Determine the (x, y) coordinate at the center of the cell enclosing the given text.  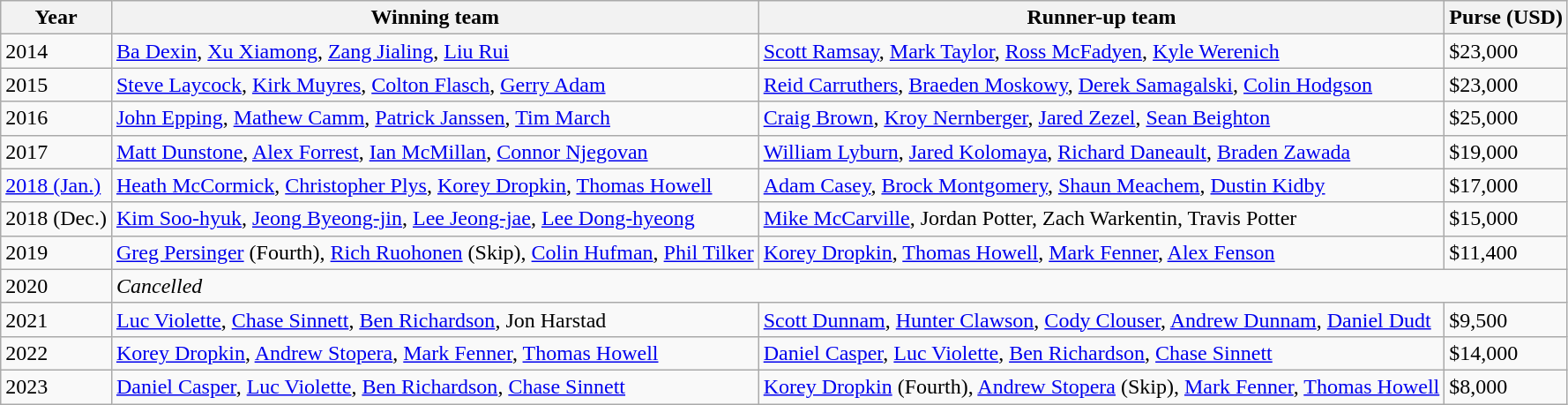
Mike McCarville, Jordan Potter, Zach Warkentin, Travis Potter (1101, 219)
Heath McCormick, Christopher Plys, Korey Dropkin, Thomas Howell (435, 185)
2023 (56, 386)
Scott Dunnam, Hunter Clawson, Cody Clouser, Andrew Dunnam, Daniel Dudt (1101, 319)
$9,500 (1506, 319)
2015 (56, 85)
Winning team (435, 18)
Purse (USD) (1506, 18)
$25,000 (1506, 118)
2017 (56, 152)
2018 (Jan.) (56, 185)
2016 (56, 118)
$11,400 (1506, 252)
Ba Dexin, Xu Xiamong, Zang Jialing, Liu Rui (435, 51)
Korey Dropkin, Thomas Howell, Mark Fenner, Alex Fenson (1101, 252)
2014 (56, 51)
Matt Dunstone, Alex Forrest, Ian McMillan, Connor Njegovan (435, 152)
$19,000 (1506, 152)
Reid Carruthers, Braeden Moskowy, Derek Samagalski, Colin Hodgson (1101, 85)
Cancelled (840, 286)
2021 (56, 319)
Korey Dropkin (Fourth), Andrew Stopera (Skip), Mark Fenner, Thomas Howell (1101, 386)
Scott Ramsay, Mark Taylor, Ross McFadyen, Kyle Werenich (1101, 51)
Craig Brown, Kroy Nernberger, Jared Zezel, Sean Beighton (1101, 118)
2022 (56, 353)
Greg Persinger (Fourth), Rich Ruohonen (Skip), Colin Hufman, Phil Tilker (435, 252)
$8,000 (1506, 386)
$14,000 (1506, 353)
2020 (56, 286)
Kim Soo-hyuk, Jeong Byeong-jin, Lee Jeong-jae, Lee Dong-hyeong (435, 219)
Steve Laycock, Kirk Muyres, Colton Flasch, Gerry Adam (435, 85)
2018 (Dec.) (56, 219)
Year (56, 18)
Luc Violette, Chase Sinnett, Ben Richardson, Jon Harstad (435, 319)
Adam Casey, Brock Montgomery, Shaun Meachem, Dustin Kidby (1101, 185)
$17,000 (1506, 185)
2019 (56, 252)
Runner-up team (1101, 18)
$15,000 (1506, 219)
William Lyburn, Jared Kolomaya, Richard Daneault, Braden Zawada (1101, 152)
John Epping, Mathew Camm, Patrick Janssen, Tim March (435, 118)
Korey Dropkin, Andrew Stopera, Mark Fenner, Thomas Howell (435, 353)
